Return [X, Y] of the center of cell containing provided text 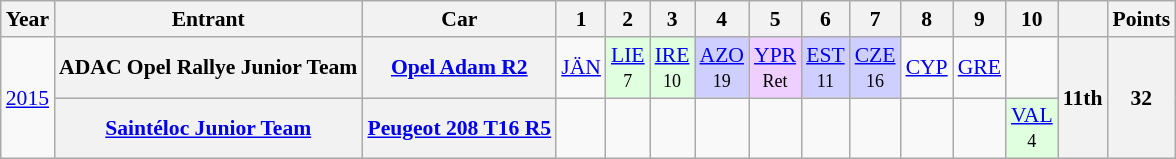
7 [876, 19]
Saintéloc Junior Team [208, 128]
2 [628, 19]
10 [1032, 19]
LIE7 [628, 68]
EST11 [826, 68]
1 [581, 19]
5 [775, 19]
8 [927, 19]
4 [722, 19]
Year [28, 19]
AZO19 [722, 68]
CYP [927, 68]
CZE16 [876, 68]
GRE [980, 68]
11th [1083, 98]
IRE10 [672, 68]
6 [826, 19]
JÄN [581, 68]
3 [672, 19]
2015 [28, 98]
Peugeot 208 T16 R5 [459, 128]
YPRRet [775, 68]
Car [459, 19]
ADAC Opel Rallye Junior Team [208, 68]
Entrant [208, 19]
Points [1141, 19]
9 [980, 19]
Opel Adam R2 [459, 68]
32 [1141, 98]
VAL4 [1032, 128]
